Provide the [X, Y] coordinate of the cell's center where the given text is located.  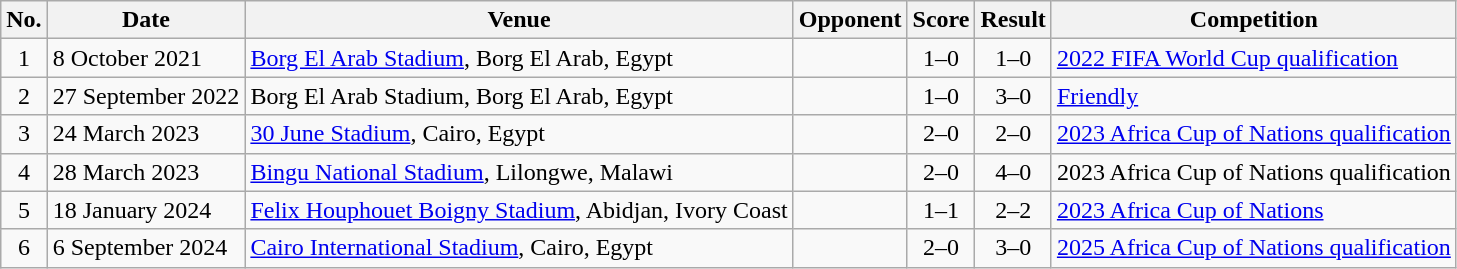
6 September 2024 [146, 248]
2025 Africa Cup of Nations qualification [1254, 248]
2023 Africa Cup of Nations [1254, 210]
Result [1013, 20]
Venue [519, 20]
1–1 [941, 210]
Felix Houphouet Boigny Stadium, Abidjan, Ivory Coast [519, 210]
Friendly [1254, 96]
6 [24, 248]
Bingu National Stadium, Lilongwe, Malawi [519, 172]
Cairo International Stadium, Cairo, Egypt [519, 248]
2–2 [1013, 210]
2 [24, 96]
27 September 2022 [146, 96]
30 June Stadium, Cairo, Egypt [519, 134]
Competition [1254, 20]
2022 FIFA World Cup qualification [1254, 58]
Date [146, 20]
No. [24, 20]
5 [24, 210]
24 March 2023 [146, 134]
18 January 2024 [146, 210]
3 [24, 134]
4 [24, 172]
8 October 2021 [146, 58]
Score [941, 20]
28 March 2023 [146, 172]
Opponent [850, 20]
1 [24, 58]
4–0 [1013, 172]
